Return the (x, y) coordinate for the center point of the cell that contains the specified text.  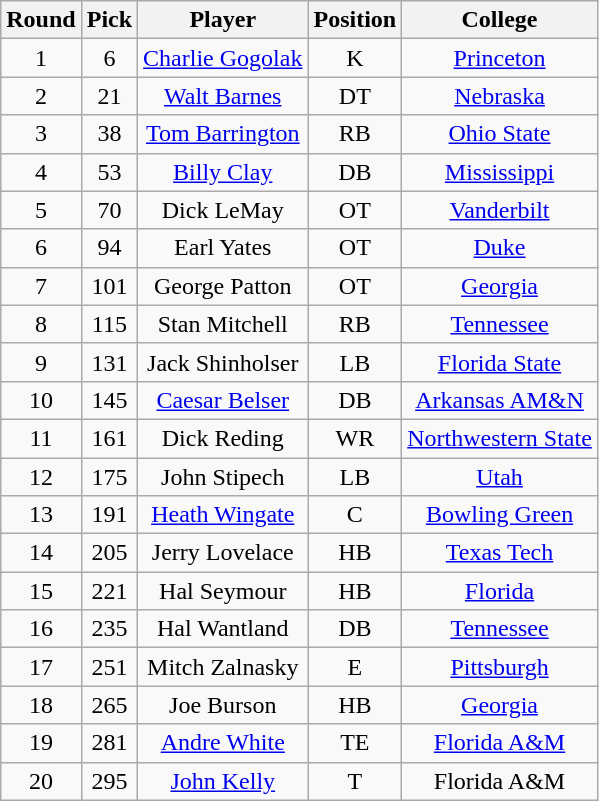
John Kelly (223, 781)
21 (109, 96)
10 (41, 400)
131 (109, 362)
Jack Shinholser (223, 362)
Hal Seymour (223, 591)
70 (109, 210)
Pick (109, 20)
15 (41, 591)
1 (41, 58)
Ohio State (500, 134)
19 (41, 743)
94 (109, 248)
Dick LeMay (223, 210)
Bowling Green (500, 515)
101 (109, 286)
Dick Reding (223, 438)
Hal Wantland (223, 629)
Tom Barrington (223, 134)
Round (41, 20)
Walt Barnes (223, 96)
175 (109, 477)
38 (109, 134)
53 (109, 172)
17 (41, 667)
Utah (500, 477)
Nebraska (500, 96)
9 (41, 362)
7 (41, 286)
191 (109, 515)
5 (41, 210)
Florida (500, 591)
John Stipech (223, 477)
295 (109, 781)
Texas Tech (500, 553)
Caesar Belser (223, 400)
Vanderbilt (500, 210)
Billy Clay (223, 172)
Joe Burson (223, 705)
Northwestern State (500, 438)
Duke (500, 248)
TE (355, 743)
145 (109, 400)
251 (109, 667)
221 (109, 591)
161 (109, 438)
Charlie Gogolak (223, 58)
205 (109, 553)
16 (41, 629)
DT (355, 96)
Stan Mitchell (223, 324)
T (355, 781)
235 (109, 629)
Mitch Zalnasky (223, 667)
Princeton (500, 58)
Andre White (223, 743)
C (355, 515)
Player (223, 20)
K (355, 58)
4 (41, 172)
20 (41, 781)
George Patton (223, 286)
Pittsburgh (500, 667)
14 (41, 553)
8 (41, 324)
12 (41, 477)
E (355, 667)
2 (41, 96)
115 (109, 324)
265 (109, 705)
Arkansas AM&N (500, 400)
Mississippi (500, 172)
281 (109, 743)
WR (355, 438)
Jerry Lovelace (223, 553)
18 (41, 705)
3 (41, 134)
Florida State (500, 362)
13 (41, 515)
College (500, 20)
Earl Yates (223, 248)
Heath Wingate (223, 515)
11 (41, 438)
Position (355, 20)
